Pinpoint the cell where the given text exists, returning its [X, Y] midpoint coordinate. 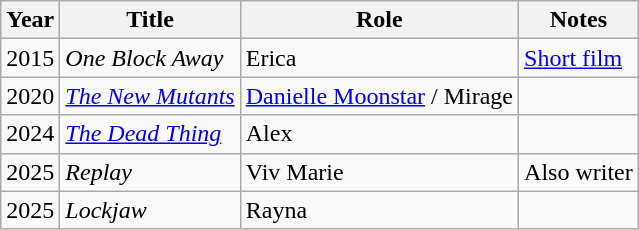
Alex [379, 134]
The Dead Thing [150, 134]
One Block Away [150, 58]
Title [150, 20]
Lockjaw [150, 210]
Replay [150, 172]
Rayna [379, 210]
Year [30, 20]
Also writer [579, 172]
2024 [30, 134]
The New Mutants [150, 96]
Role [379, 20]
Danielle Moonstar / Mirage [379, 96]
Short film [579, 58]
Erica [379, 58]
2015 [30, 58]
Viv Marie [379, 172]
2020 [30, 96]
Notes [579, 20]
